Determine the [x, y] coordinate at the center of the cell enclosing the given text.  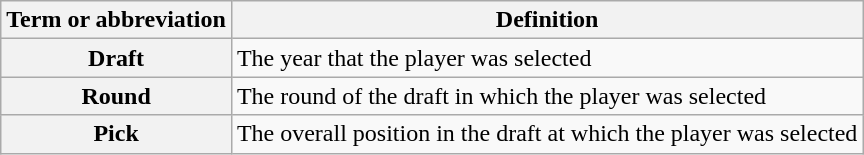
The overall position in the draft at which the player was selected [547, 134]
Term or abbreviation [116, 20]
The round of the draft in which the player was selected [547, 96]
Pick [116, 134]
Draft [116, 58]
Round [116, 96]
The year that the player was selected [547, 58]
Definition [547, 20]
